Output the [x, y] coordinate of the center of the cell containing the given text.  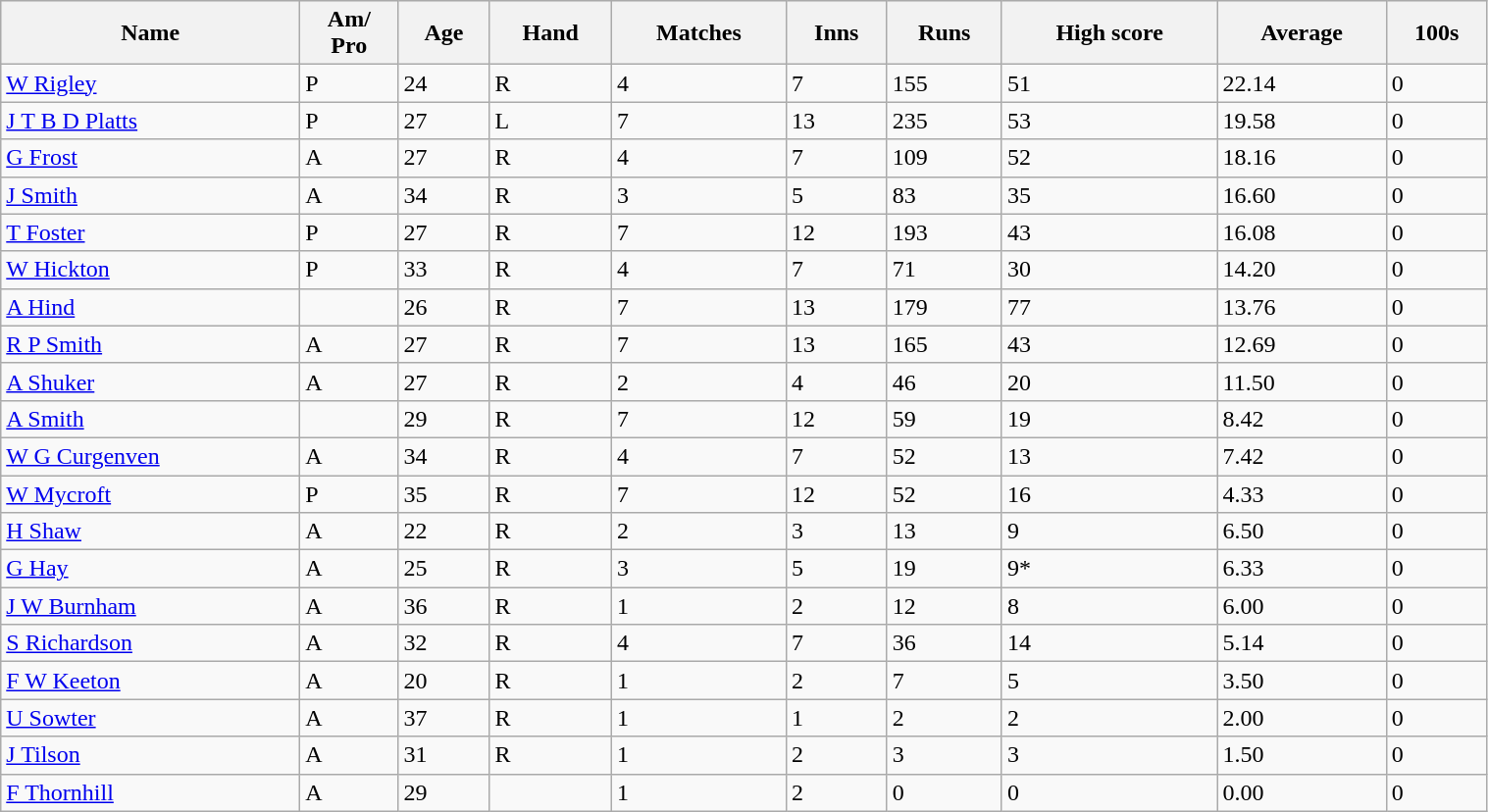
H Shaw [151, 532]
W Hickton [151, 270]
Hand [551, 33]
24 [443, 83]
8.42 [1302, 419]
J W Burnham [151, 606]
A Shuker [151, 381]
6.50 [1302, 532]
J Smith [151, 195]
R P Smith [151, 344]
83 [944, 195]
37 [443, 718]
S Richardson [151, 643]
179 [944, 307]
W G Curgenven [151, 456]
165 [944, 344]
22 [443, 532]
59 [944, 419]
16 [1109, 493]
5.14 [1302, 643]
9* [1109, 569]
18.16 [1302, 158]
F W Keeton [151, 681]
77 [1109, 307]
33 [443, 270]
High score [1109, 33]
W Rigley [151, 83]
J Tilson [151, 755]
71 [944, 270]
6.00 [1302, 606]
25 [443, 569]
6.33 [1302, 569]
31 [443, 755]
109 [944, 158]
4.33 [1302, 493]
193 [944, 232]
Age [443, 33]
19.58 [1302, 121]
2.00 [1302, 718]
Average [1302, 33]
51 [1109, 83]
13.76 [1302, 307]
F Thornhill [151, 792]
100s [1436, 33]
7.42 [1302, 456]
Am/Pro [349, 33]
53 [1109, 121]
T Foster [151, 232]
26 [443, 307]
8 [1109, 606]
Runs [944, 33]
12.69 [1302, 344]
J T B D Platts [151, 121]
1.50 [1302, 755]
16.08 [1302, 232]
Matches [698, 33]
W Mycroft [151, 493]
G Hay [151, 569]
30 [1109, 270]
Inns [836, 33]
3.50 [1302, 681]
32 [443, 643]
L [551, 121]
11.50 [1302, 381]
46 [944, 381]
U Sowter [151, 718]
14.20 [1302, 270]
155 [944, 83]
G Frost [151, 158]
14 [1109, 643]
0.00 [1302, 792]
A Hind [151, 307]
9 [1109, 532]
Name [151, 33]
A Smith [151, 419]
235 [944, 121]
22.14 [1302, 83]
16.60 [1302, 195]
